Search for the cell housing the specified text and yield its [X, Y] center coordinate. 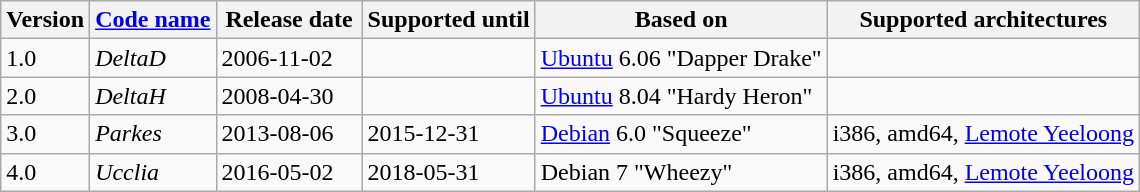
3.0 [46, 134]
Based on [681, 20]
2006-11-02 [289, 58]
Ucclia [153, 172]
4.0 [46, 172]
Version [46, 20]
Debian 6.0 "Squeeze" [681, 134]
Ubuntu 6.06 "Dapper Drake" [681, 58]
Debian 7 "Wheezy" [681, 172]
2016-05-02 [289, 172]
Parkes [153, 134]
2013-08-06 [289, 134]
2.0 [46, 96]
Ubuntu 8.04 "Hardy Heron" [681, 96]
Release date [289, 20]
1.0 [46, 58]
2008-04-30 [289, 96]
Supported until [448, 20]
Supported architectures [983, 20]
DeltaD [153, 58]
2018-05-31 [448, 172]
2015-12-31 [448, 134]
DeltaH [153, 96]
Code name [153, 20]
